From the cell containing the given text, extract its center point as [X, Y] coordinate. 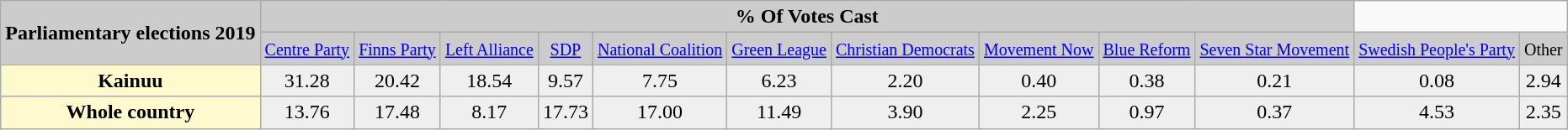
Finns Party [397, 49]
Kainuu [130, 81]
4.53 [1438, 112]
% Of Votes Cast [807, 17]
Centre Party [307, 49]
0.97 [1146, 112]
Other [1544, 49]
0.38 [1146, 81]
2.35 [1544, 112]
31.28 [307, 81]
Movement Now [1039, 49]
Christian Democrats [905, 49]
Left Alliance [489, 49]
National Coalition [660, 49]
6.23 [779, 81]
Green League [779, 49]
17.48 [397, 112]
Whole country [130, 112]
17.73 [566, 112]
18.54 [489, 81]
3.90 [905, 112]
Blue Reform [1146, 49]
SDP [566, 49]
0.37 [1274, 112]
7.75 [660, 81]
8.17 [489, 112]
Seven Star Movement [1274, 49]
2.20 [905, 81]
17.00 [660, 112]
13.76 [307, 112]
2.25 [1039, 112]
11.49 [779, 112]
2.94 [1544, 81]
0.08 [1438, 81]
Parliamentary elections 2019 [130, 33]
20.42 [397, 81]
0.21 [1274, 81]
Swedish People's Party [1438, 49]
9.57 [566, 81]
0.40 [1039, 81]
